Provide the [X, Y] coordinate of the cell's center where the given text is located.  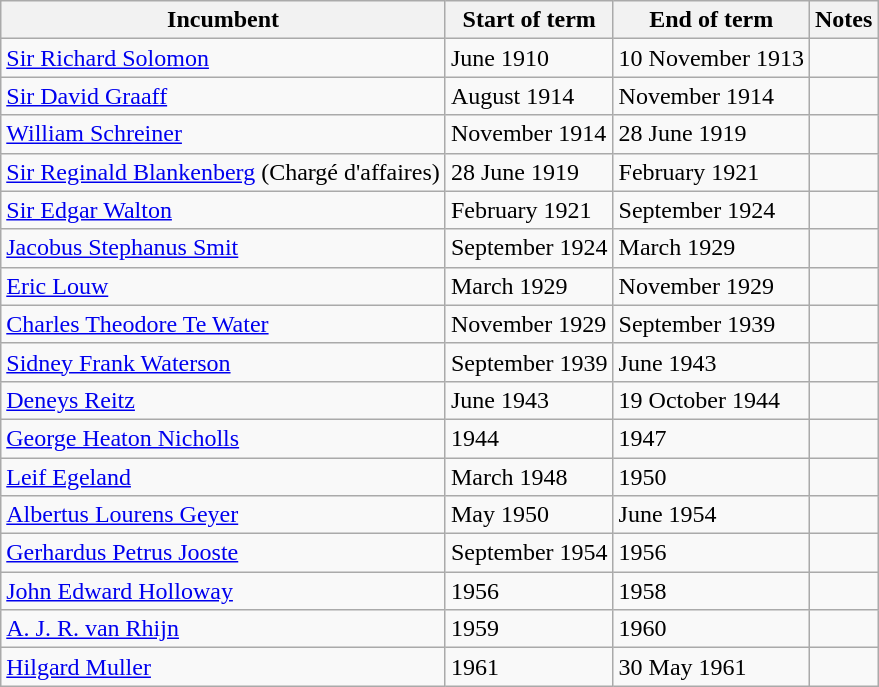
Sidney Frank Waterson [224, 362]
1947 [711, 438]
March 1948 [529, 477]
June 1910 [529, 58]
Jacobus Stephanus Smit [224, 248]
Notes [843, 20]
End of term [711, 20]
1958 [711, 591]
George Heaton Nicholls [224, 438]
Gerhardus Petrus Jooste [224, 553]
Incumbent [224, 20]
1960 [711, 629]
1959 [529, 629]
Sir Reginald Blankenberg (Chargé d'affaires) [224, 172]
August 1914 [529, 96]
Sir Richard Solomon [224, 58]
19 October 1944 [711, 400]
September 1954 [529, 553]
Start of term [529, 20]
Leif Egeland [224, 477]
10 November 1913 [711, 58]
30 May 1961 [711, 667]
William Schreiner [224, 134]
Sir David Graaff [224, 96]
Charles Theodore Te Water [224, 324]
Eric Louw [224, 286]
John Edward Holloway [224, 591]
1950 [711, 477]
Sir Edgar Walton [224, 210]
A. J. R. van Rhijn [224, 629]
Hilgard Muller [224, 667]
May 1950 [529, 515]
June 1954 [711, 515]
1961 [529, 667]
1944 [529, 438]
Deneys Reitz [224, 400]
Albertus Lourens Geyer [224, 515]
